Extract the [x, y] coordinate from the center of the cell holding the provided text.  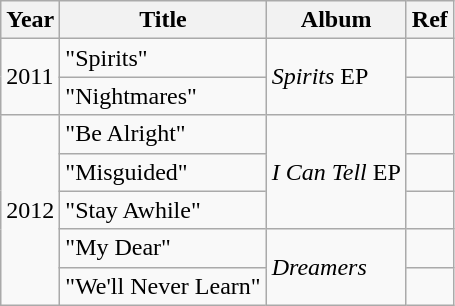
2012 [30, 210]
"Stay Awhile" [163, 210]
2011 [30, 77]
"We'll Never Learn" [163, 286]
Dreamers [336, 267]
Year [30, 20]
I Can Tell EP [336, 172]
"Misguided" [163, 172]
"My Dear" [163, 248]
Spirits EP [336, 77]
Album [336, 20]
"Be Alright" [163, 134]
"Nightmares" [163, 96]
"Spirits" [163, 58]
Title [163, 20]
Ref [430, 20]
